Provide the [X, Y] coordinate of the cell's center where the given text is located.  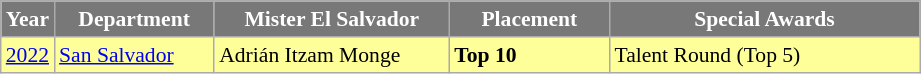
Department [134, 19]
Adrián Itzam Monge [332, 55]
Placement [529, 19]
Top 10 [529, 55]
San Salvador [134, 55]
2022 [28, 55]
Mister El Salvador [332, 19]
Talent Round (Top 5) [764, 55]
Special Awards [764, 19]
Year [28, 19]
